For the text-containing cell, return its midpoint in [X, Y] coordinate format. 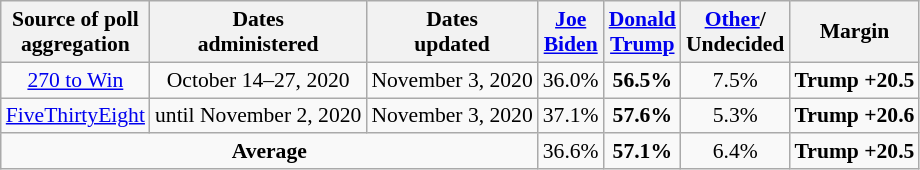
Other/Undecided [735, 32]
Source of pollaggregation [76, 32]
Dates administered [258, 32]
until November 2, 2020 [258, 116]
57.1% [642, 152]
56.5% [642, 80]
5.3% [735, 116]
JoeBiden [571, 32]
Margin [854, 32]
57.6% [642, 116]
Trump +20.6 [854, 116]
6.4% [735, 152]
36.6% [571, 152]
270 to Win [76, 80]
36.0% [571, 80]
37.1% [571, 116]
FiveThirtyEight [76, 116]
Dates updated [452, 32]
October 14–27, 2020 [258, 80]
DonaldTrump [642, 32]
Average [270, 152]
7.5% [735, 80]
